Return the [x, y] coordinate for the center point of the cell that contains the specified text.  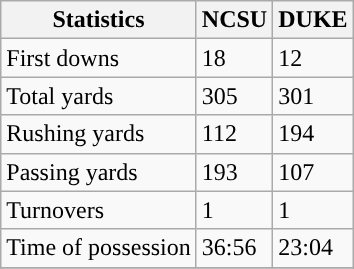
Rushing yards [99, 134]
12 [313, 58]
Time of possession [99, 248]
112 [234, 134]
36:56 [234, 248]
23:04 [313, 248]
193 [234, 172]
Statistics [99, 20]
NCSU [234, 20]
DUKE [313, 20]
305 [234, 96]
First downs [99, 58]
18 [234, 58]
301 [313, 96]
107 [313, 172]
194 [313, 134]
Passing yards [99, 172]
Total yards [99, 96]
Turnovers [99, 210]
